Output the [X, Y] coordinate of the center of the cell containing the given text.  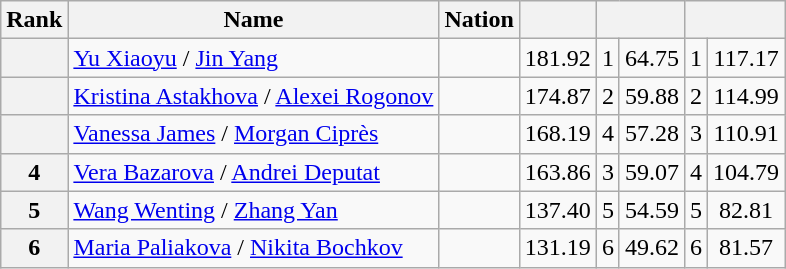
131.19 [558, 248]
Vera Bazarova / Andrei Deputat [254, 172]
110.91 [746, 134]
Rank [34, 20]
Wang Wenting / Zhang Yan [254, 210]
Maria Paliakova / Nikita Bochkov [254, 248]
181.92 [558, 58]
117.17 [746, 58]
59.88 [652, 96]
Kristina Astakhova / Alexei Rogonov [254, 96]
49.62 [652, 248]
64.75 [652, 58]
Vanessa James / Morgan Ciprès [254, 134]
174.87 [558, 96]
Name [254, 20]
163.86 [558, 172]
168.19 [558, 134]
82.81 [746, 210]
Yu Xiaoyu / Jin Yang [254, 58]
57.28 [652, 134]
54.59 [652, 210]
104.79 [746, 172]
81.57 [746, 248]
137.40 [558, 210]
59.07 [652, 172]
Nation [479, 20]
114.99 [746, 96]
